Return the [X, Y] coordinate for the center point of the cell that contains the specified text.  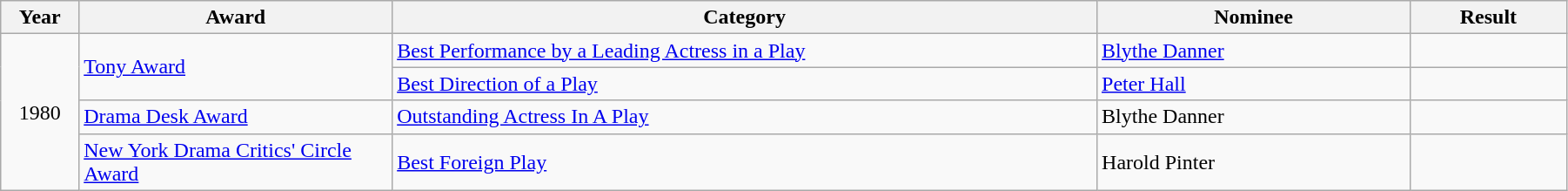
Nominee [1254, 17]
Peter Hall [1254, 84]
New York Drama Critics' Circle Award [236, 162]
Result [1488, 17]
Drama Desk Award [236, 117]
Year [40, 17]
Best Direction of a Play [745, 84]
Best Performance by a Leading Actress in a Play [745, 51]
Award [236, 17]
Category [745, 17]
Harold Pinter [1254, 162]
Tony Award [236, 67]
Outstanding Actress In A Play [745, 117]
1980 [40, 112]
Best Foreign Play [745, 162]
